Find where the given text appears and provide that cell's center as [x, y] coordinate. 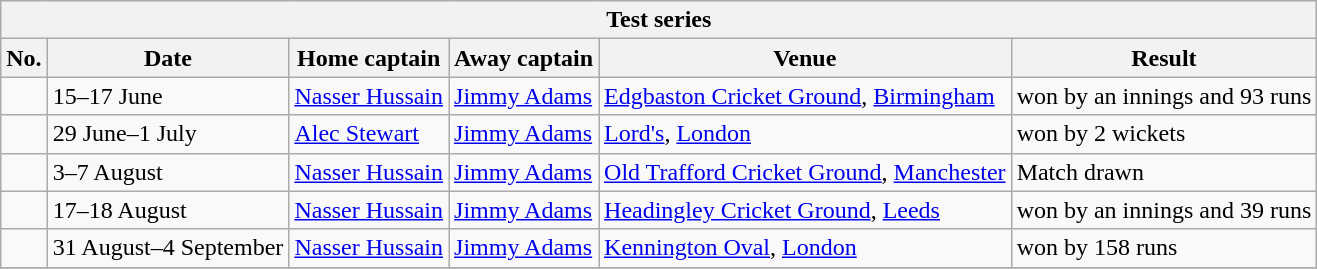
Date [168, 58]
3–7 August [168, 172]
31 August–4 September [168, 248]
won by 158 runs [1164, 248]
17–18 August [168, 210]
Home captain [369, 58]
won by an innings and 39 runs [1164, 210]
15–17 June [168, 96]
Venue [806, 58]
won by 2 wickets [1164, 134]
Edgbaston Cricket Ground, Birmingham [806, 96]
No. [24, 58]
Alec Stewart [369, 134]
Headingley Cricket Ground, Leeds [806, 210]
Away captain [524, 58]
Kennington Oval, London [806, 248]
29 June–1 July [168, 134]
Old Trafford Cricket Ground, Manchester [806, 172]
Lord's, London [806, 134]
Result [1164, 58]
won by an innings and 93 runs [1164, 96]
Test series [659, 20]
Match drawn [1164, 172]
